For the text-containing cell, return its midpoint in (x, y) coordinate format. 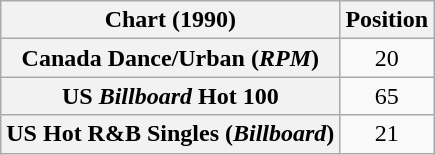
Position (387, 20)
Canada Dance/Urban (RPM) (170, 58)
65 (387, 96)
US Billboard Hot 100 (170, 96)
Chart (1990) (170, 20)
21 (387, 134)
20 (387, 58)
US Hot R&B Singles (Billboard) (170, 134)
